Return [X, Y] of the center of cell containing provided text 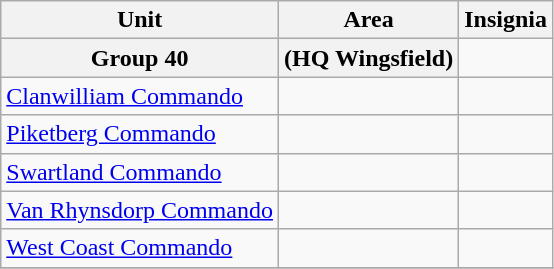
Area [368, 20]
West Coast Commando [140, 248]
Swartland Commando [140, 172]
(HQ Wingsfield) [368, 58]
Van Rhynsdorp Commando [140, 210]
Unit [140, 20]
Group 40 [140, 58]
Clanwilliam Commando [140, 96]
Piketberg Commando [140, 134]
Insignia [506, 20]
